Return the (X, Y) coordinate for the center point of the cell that contains the specified text.  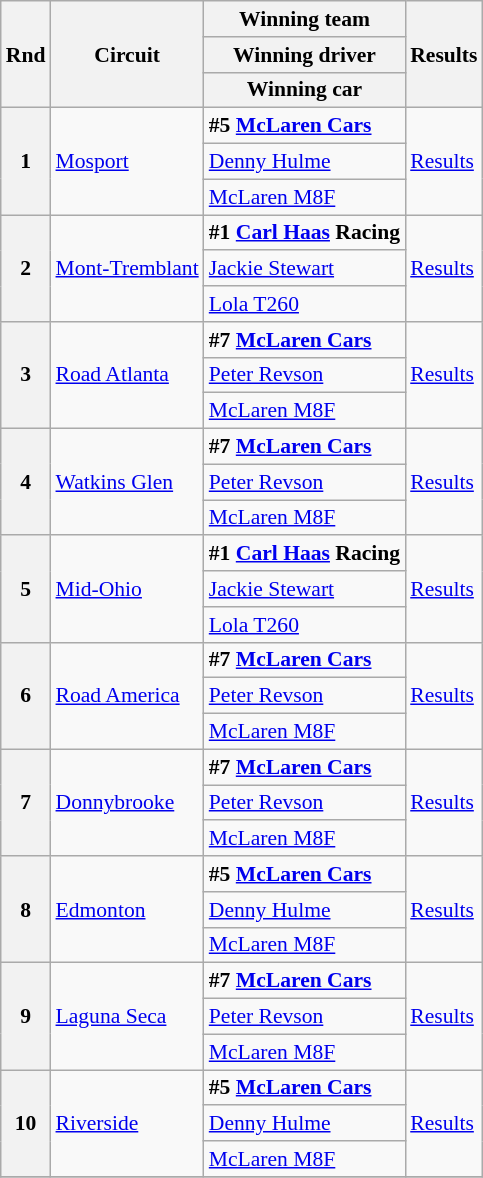
9 (26, 1016)
Edmonton (126, 910)
7 (26, 802)
8 (26, 910)
Watkins Glen (126, 482)
Winning car (304, 90)
2 (26, 268)
Mid-Ohio (126, 590)
Circuit (126, 54)
Road America (126, 696)
Road Atlanta (126, 376)
10 (26, 1124)
Rnd (26, 54)
Mosport (126, 162)
1 (26, 162)
Winning team (304, 19)
Mont-Tremblant (126, 268)
Laguna Seca (126, 1016)
Winning driver (304, 55)
Donnybrooke (126, 802)
4 (26, 482)
6 (26, 696)
Riverside (126, 1124)
3 (26, 376)
5 (26, 590)
